Locate the cell with the specified text and output its (x, y) center coordinate. 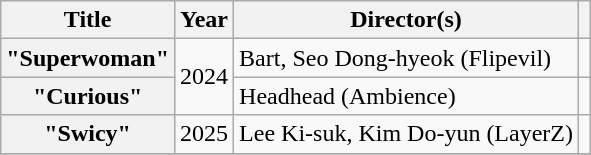
Title (88, 20)
Bart, Seo Dong-hyeok (Flipevil) (406, 58)
2024 (204, 77)
"Curious" (88, 96)
Director(s) (406, 20)
"Superwoman" (88, 58)
Year (204, 20)
"Swicy" (88, 134)
Headhead (Ambience) (406, 96)
Lee Ki-suk, Kim Do-yun (LayerZ) (406, 134)
2025 (204, 134)
